Extract the (X, Y) coordinate from the center of the cell holding the provided text.  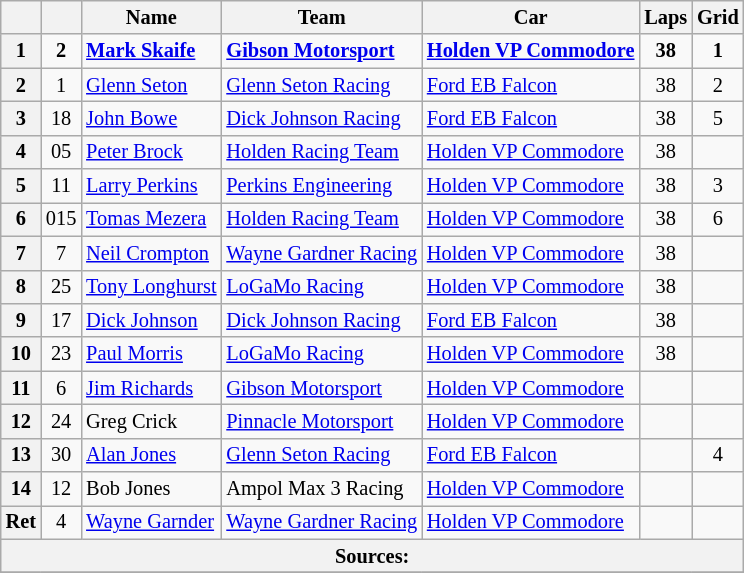
14 (21, 489)
John Bowe (151, 118)
Team (322, 17)
Sources: (372, 556)
Neil Crompton (151, 253)
Ret (21, 522)
Peter Brock (151, 152)
Greg Crick (151, 421)
Glenn Seton (151, 85)
Jim Richards (151, 388)
Dick Johnson (151, 320)
10 (21, 354)
8 (21, 287)
Grid (718, 17)
Paul Morris (151, 354)
Tony Longhurst (151, 287)
Alan Jones (151, 455)
Pinnacle Motorsport (322, 421)
Car (530, 17)
Laps (666, 17)
Tomas Mezera (151, 219)
24 (61, 421)
Larry Perkins (151, 186)
Mark Skaife (151, 51)
Name (151, 17)
17 (61, 320)
Bob Jones (151, 489)
23 (61, 354)
9 (21, 320)
05 (61, 152)
015 (61, 219)
25 (61, 287)
Wayne Garnder (151, 522)
Ampol Max 3 Racing (322, 489)
18 (61, 118)
30 (61, 455)
13 (21, 455)
Perkins Engineering (322, 186)
